Scan for the cell matching the given text and deliver its (x, y) coordinate at center. 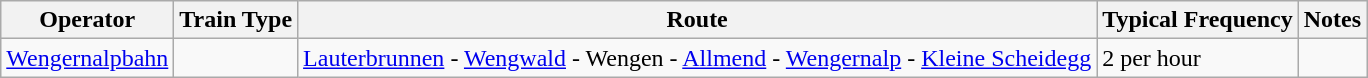
Typical Frequency (1198, 20)
Notes (1332, 20)
2 per hour (1198, 58)
Wengernalpbahn (88, 58)
Route (698, 20)
Lauterbrunnen - Wengwald - Wengen - Allmend - Wengernalp - Kleine Scheidegg (698, 58)
Operator (88, 20)
Train Type (236, 20)
